Provide the (X, Y) coordinate of the cell's center where the given text is located.  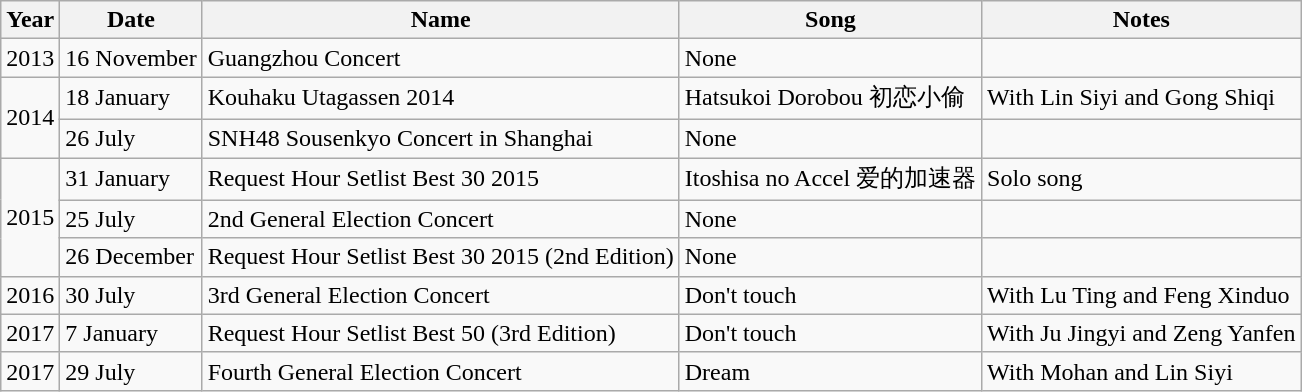
With Mohan and Lin Siyi (1142, 371)
Dream (830, 371)
2015 (30, 218)
Kouhaku Utagassen 2014 (440, 98)
Song (830, 20)
29 July (131, 371)
SNH48 Sousenkyo Concert in Shanghai (440, 138)
Date (131, 20)
Solo song (1142, 180)
26 December (131, 257)
Guangzhou Concert (440, 58)
18 January (131, 98)
2013 (30, 58)
2014 (30, 118)
3rd General Election Concert (440, 295)
With Lin Siyi and Gong Shiqi (1142, 98)
7 January (131, 333)
30 July (131, 295)
Hatsukoi Dorobou 初恋小偷 (830, 98)
2nd General Election Concert (440, 219)
Request Hour Setlist Best 50 (3rd Edition) (440, 333)
Itoshisa no Accel 爱的加速器 (830, 180)
Name (440, 20)
16 November (131, 58)
26 July (131, 138)
31 January (131, 180)
Year (30, 20)
With Ju Jingyi and Zeng Yanfen (1142, 333)
With Lu Ting and Feng Xinduo (1142, 295)
25 July (131, 219)
Notes (1142, 20)
Fourth General Election Concert (440, 371)
Request Hour Setlist Best 30 2015 (2nd Edition) (440, 257)
Request Hour Setlist Best 30 2015 (440, 180)
2016 (30, 295)
